Find where the given text appears and provide that cell's center as (x, y) coordinate. 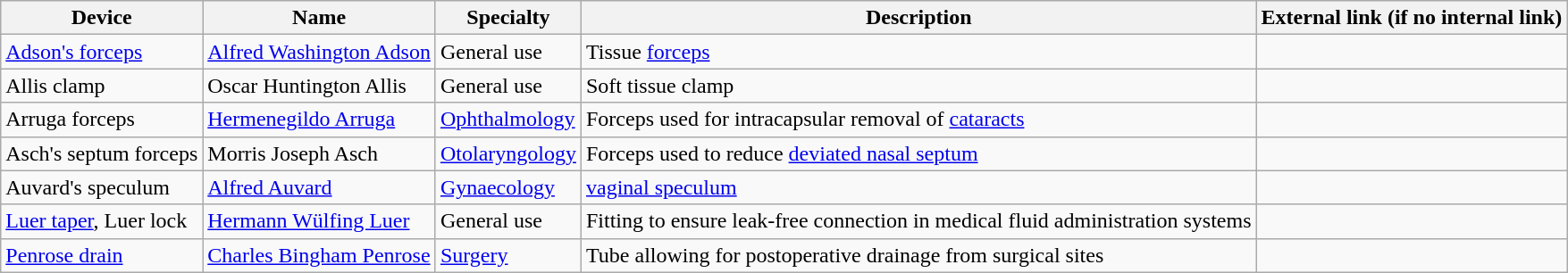
Specialty (507, 18)
External link (if no internal link) (1412, 18)
Luer taper, Luer lock (102, 221)
Alfred Auvard (320, 187)
Asch's septum forceps (102, 153)
Otolaryngology (507, 153)
Device (102, 18)
Tube allowing for postoperative drainage from surgical sites (918, 255)
Auvard's speculum (102, 187)
Adson's forceps (102, 52)
Forceps used for intracapsular removal of cataracts (918, 120)
Gynaecology (507, 187)
Hermenegildo Arruga (320, 120)
Ophthalmology (507, 120)
Penrose drain (102, 255)
Description (918, 18)
Morris Joseph Asch (320, 153)
Name (320, 18)
Charles Bingham Penrose (320, 255)
Forceps used to reduce deviated nasal septum (918, 153)
Oscar Huntington Allis (320, 86)
Arruga forceps (102, 120)
Hermann Wülfing Luer (320, 221)
Fitting to ensure leak-free connection in medical fluid administration systems (918, 221)
Soft tissue clamp (918, 86)
Allis clamp (102, 86)
Alfred Washington Adson (320, 52)
vaginal speculum (918, 187)
Surgery (507, 255)
Tissue forceps (918, 52)
